Return (x, y) of the center of cell containing provided text 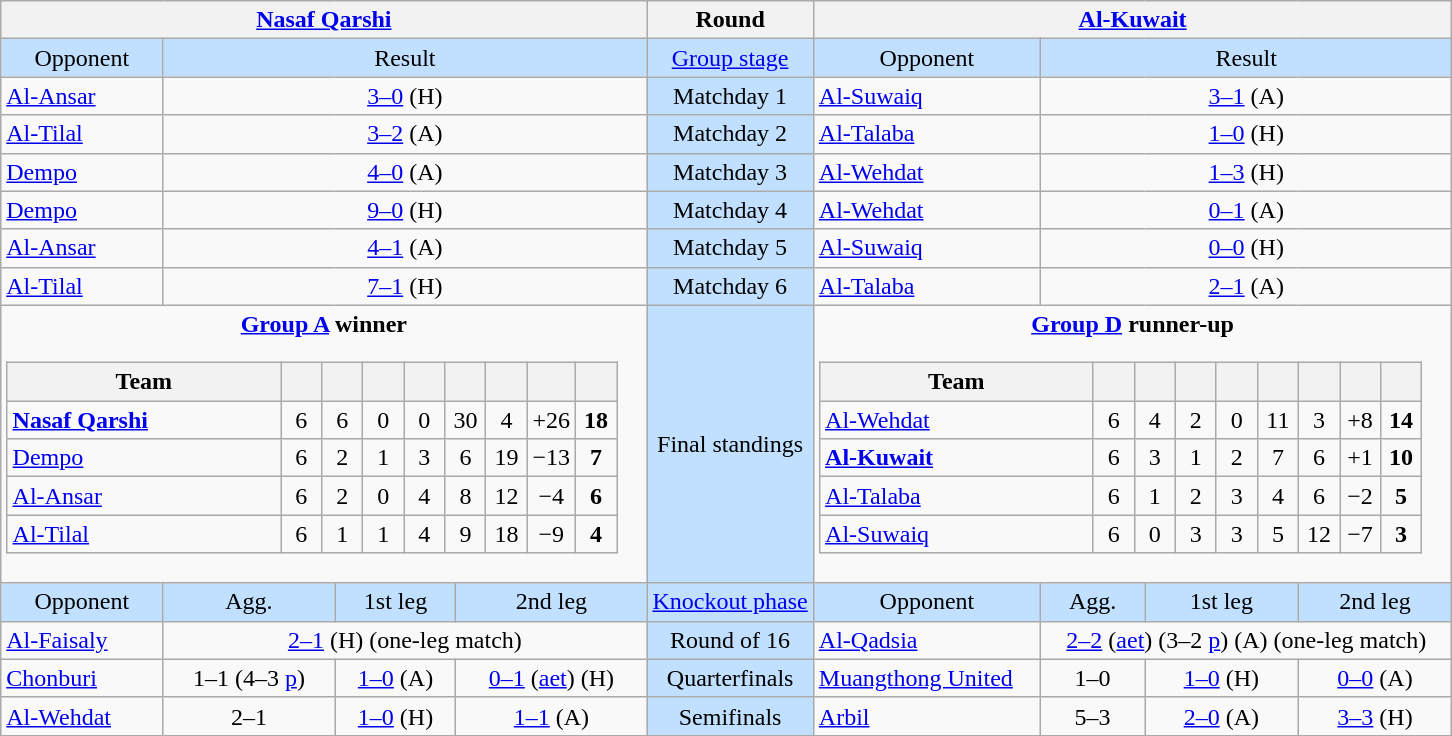
1–0 (1093, 678)
1–1 (4–3 p) (249, 678)
−2 (1360, 496)
Al-Faisaly (82, 640)
0–0 (A) (1375, 678)
Group A winner Team Nasaf Qarshi 6 6 0 0 30 4 +26 18 Dempo 6 2 1 3 6 19 −13 7 Al-Ansar 6 2 0 4 8 12 −4 6 Al-Tilal 6 1 1 4 9 18 −9 4 (324, 444)
Matchday 6 (730, 286)
Chonburi (82, 678)
Group D runner-up Team Al-Wehdat 6 4 2 0 11 3 +8 14 Al-Kuwait 6 3 1 2 7 6 +1 10 Al-Talaba 6 1 2 3 4 6 −2 5 Al-Suwaiq 6 0 3 3 5 12 −7 3 (1132, 444)
1–1 (A) (552, 716)
Round of 16 (730, 640)
2–1 (H) (one-leg match) (405, 640)
Matchday 5 (730, 248)
Final standings (730, 444)
0–0 (H) (1246, 248)
Semifinals (730, 716)
3–3 (H) (1375, 716)
Matchday 3 (730, 172)
Matchday 4 (730, 210)
11 (1278, 420)
3–1 (A) (1246, 96)
30 (466, 420)
−7 (1360, 534)
2–0 (A) (1221, 716)
9–0 (H) (405, 210)
−4 (552, 496)
+26 (552, 420)
7–1 (H) (405, 286)
4–1 (A) (405, 248)
14 (1402, 420)
Arbil (926, 716)
−13 (552, 458)
+8 (1360, 420)
1–0 (A) (396, 678)
Matchday 2 (730, 134)
Matchday 1 (730, 96)
+1 (1360, 458)
2–1 (249, 716)
Muangthong United (926, 678)
0–1 (aet) (H) (552, 678)
Group stage (730, 58)
8 (466, 496)
2–1 (A) (1246, 286)
19 (506, 458)
Quarterfinals (730, 678)
−9 (552, 534)
3–0 (H) (405, 96)
5–3 (1093, 716)
1–3 (H) (1246, 172)
0–1 (A) (1246, 210)
Round (730, 20)
2–2 (aet) (3–2 p) (A) (one-leg match) (1246, 640)
9 (466, 534)
10 (1402, 458)
Al-Qadsia (926, 640)
3–2 (A) (405, 134)
Knockout phase (730, 602)
4–0 (A) (405, 172)
